Output the [x, y] coordinate of the center of the cell containing the given text.  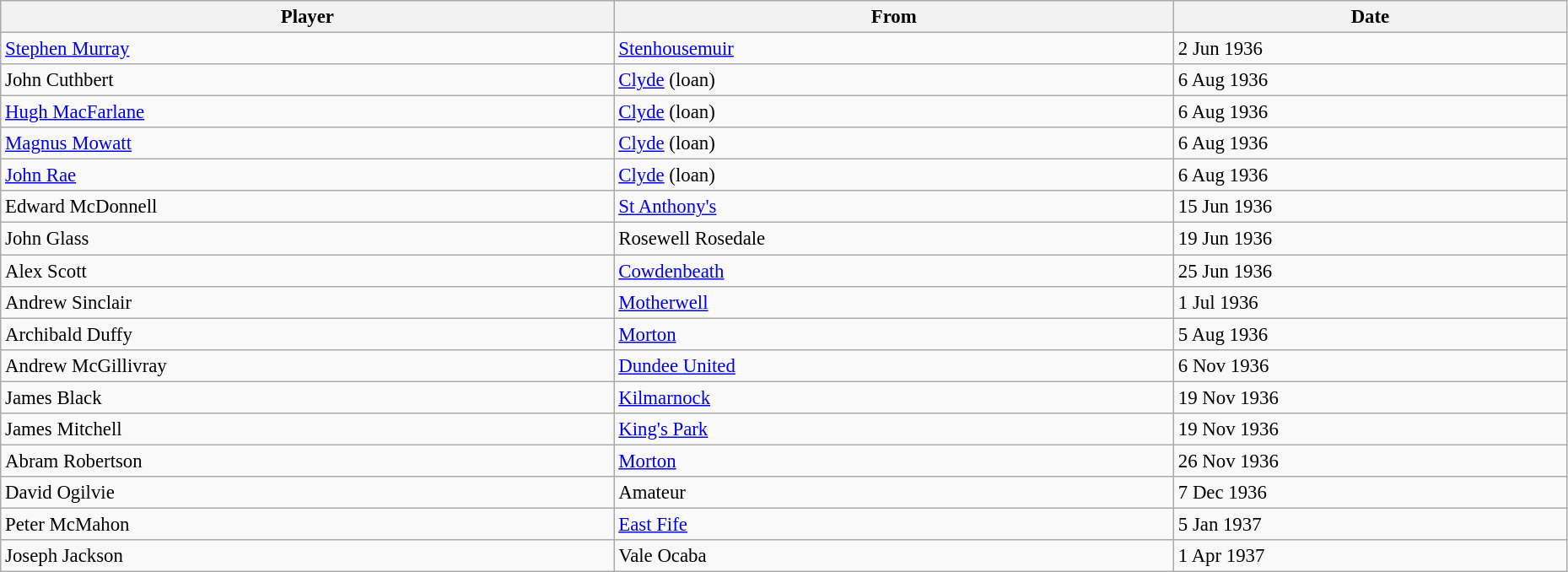
Cowdenbeath [894, 271]
From [894, 17]
Motherwell [894, 302]
26 Nov 1936 [1371, 461]
1 Jul 1936 [1371, 302]
John Cuthbert [307, 80]
Stephen Murray [307, 49]
2 Jun 1936 [1371, 49]
19 Jun 1936 [1371, 239]
25 Jun 1936 [1371, 271]
Abram Robertson [307, 461]
East Fife [894, 524]
15 Jun 1936 [1371, 207]
Rosewell Rosedale [894, 239]
James Black [307, 397]
Hugh MacFarlane [307, 112]
Joseph Jackson [307, 556]
James Mitchell [307, 429]
5 Jan 1937 [1371, 524]
Andrew Sinclair [307, 302]
Vale Ocaba [894, 556]
Andrew McGillivray [307, 365]
Amateur [894, 493]
Archibald Duffy [307, 334]
6 Nov 1936 [1371, 365]
John Rae [307, 175]
Stenhousemuir [894, 49]
5 Aug 1936 [1371, 334]
Magnus Mowatt [307, 143]
Alex Scott [307, 271]
Player [307, 17]
St Anthony's [894, 207]
1 Apr 1937 [1371, 556]
Dundee United [894, 365]
David Ogilvie [307, 493]
Date [1371, 17]
John Glass [307, 239]
Kilmarnock [894, 397]
7 Dec 1936 [1371, 493]
King's Park [894, 429]
Edward McDonnell [307, 207]
Peter McMahon [307, 524]
